Return [X, Y] of the center of cell containing provided text 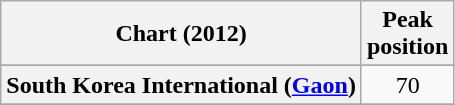
Peakposition [407, 34]
70 [407, 85]
South Korea International (Gaon) [182, 85]
Chart (2012) [182, 34]
